Find where the given text appears and provide that cell's center as (x, y) coordinate. 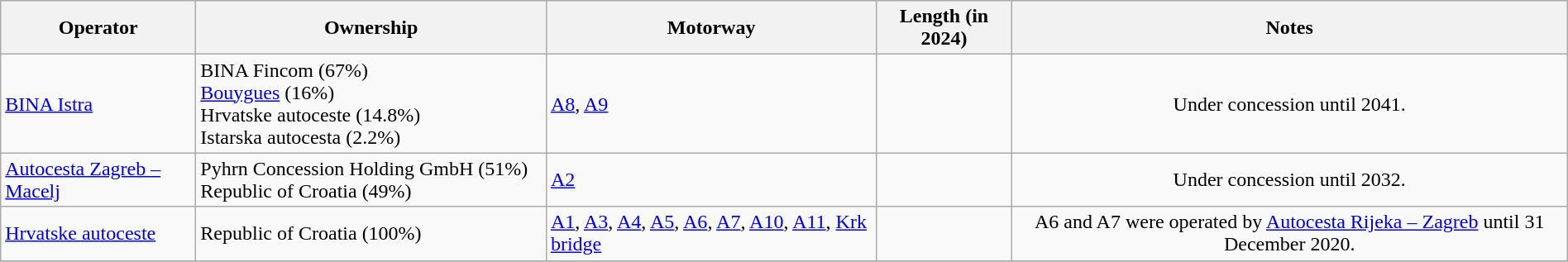
Operator (98, 28)
Motorway (711, 28)
Length (in 2024) (944, 28)
Autocesta Zagreb – Macelj (98, 180)
BINA Istra (98, 104)
A2 (711, 180)
Pyhrn Concession Holding GmbH (51%)Republic of Croatia (49%) (371, 180)
Republic of Croatia (100%) (371, 233)
Hrvatske autoceste (98, 233)
Ownership (371, 28)
Under concession until 2032. (1289, 180)
A1, A3, A4, A5, A6, A7, A10, A11, Krk bridge (711, 233)
A8, A9 (711, 104)
A6 and A7 were operated by Autocesta Rijeka – Zagreb until 31 December 2020. (1289, 233)
BINA Fincom (67%)Bouygues (16%)Hrvatske autoceste (14.8%)Istarska autocesta (2.2%) (371, 104)
Under concession until 2041. (1289, 104)
Notes (1289, 28)
